Return (x, y) of the center of cell containing provided text 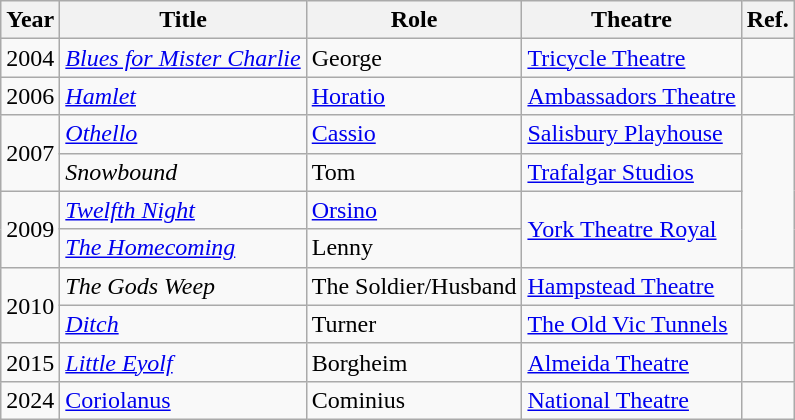
York Theatre Royal (632, 229)
Tom (414, 172)
Role (414, 20)
Lenny (414, 248)
2007 (30, 153)
The Homecoming (183, 248)
Borgheim (414, 362)
The Old Vic Tunnels (632, 324)
National Theatre (632, 400)
2024 (30, 400)
Horatio (414, 96)
Cassio (414, 134)
Almeida Theatre (632, 362)
George (414, 58)
Hampstead Theatre (632, 286)
2010 (30, 305)
Ditch (183, 324)
Little Eyolf (183, 362)
Othello (183, 134)
Orsino (414, 210)
Snowbound (183, 172)
The Soldier/Husband (414, 286)
2009 (30, 229)
Tricycle Theatre (632, 58)
Year (30, 20)
Theatre (632, 20)
Cominius (414, 400)
2006 (30, 96)
The Gods Weep (183, 286)
Coriolanus (183, 400)
Blues for Mister Charlie (183, 58)
Salisbury Playhouse (632, 134)
Ref. (768, 20)
Twelfth Night (183, 210)
Trafalgar Studios (632, 172)
2004 (30, 58)
Turner (414, 324)
2015 (30, 362)
Title (183, 20)
Ambassadors Theatre (632, 96)
Hamlet (183, 96)
